Scan for the cell matching the given text and deliver its [x, y] coordinate at center. 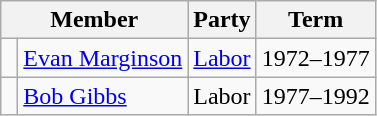
Bob Gibbs [103, 96]
1977–1992 [316, 96]
1972–1977 [316, 58]
Evan Marginson [103, 58]
Term [316, 20]
Member [94, 20]
Party [222, 20]
